Provide the [x, y] coordinate of the cell's center where the given text is located.  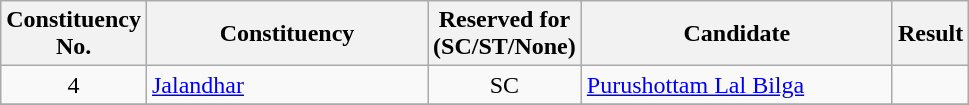
Constituency No. [74, 34]
Candidate [736, 34]
Reserved for(SC/ST/None) [505, 34]
4 [74, 85]
Constituency [286, 34]
Jalandhar [286, 85]
SC [505, 85]
Purushottam Lal Bilga [736, 85]
Result [930, 34]
